Extract the [X, Y] coordinate from the center of the cell holding the provided text.  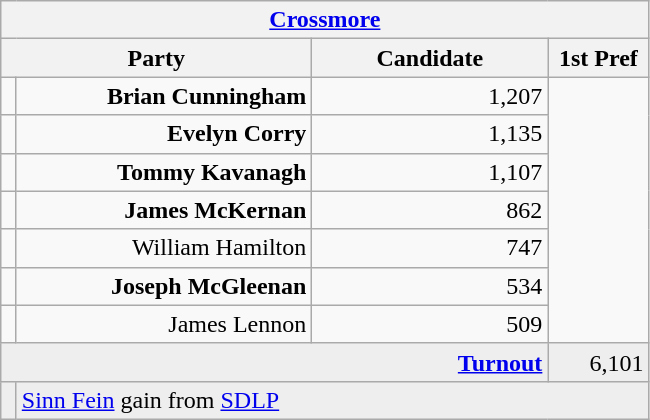
Joseph McGleenan [164, 286]
1st Pref [598, 58]
1,207 [430, 96]
Tommy Kavanagh [164, 172]
1,135 [430, 134]
1,107 [430, 172]
Party [156, 58]
Candidate [430, 58]
James Lennon [164, 324]
862 [430, 210]
Brian Cunningham [164, 96]
Turnout [274, 362]
Crossmore [325, 20]
William Hamilton [164, 248]
James McKernan [164, 210]
Evelyn Corry [164, 134]
6,101 [598, 362]
509 [430, 324]
Sinn Fein gain from SDLP [332, 400]
534 [430, 286]
747 [430, 248]
